From the cell containing the given text, extract its center point as (x, y) coordinate. 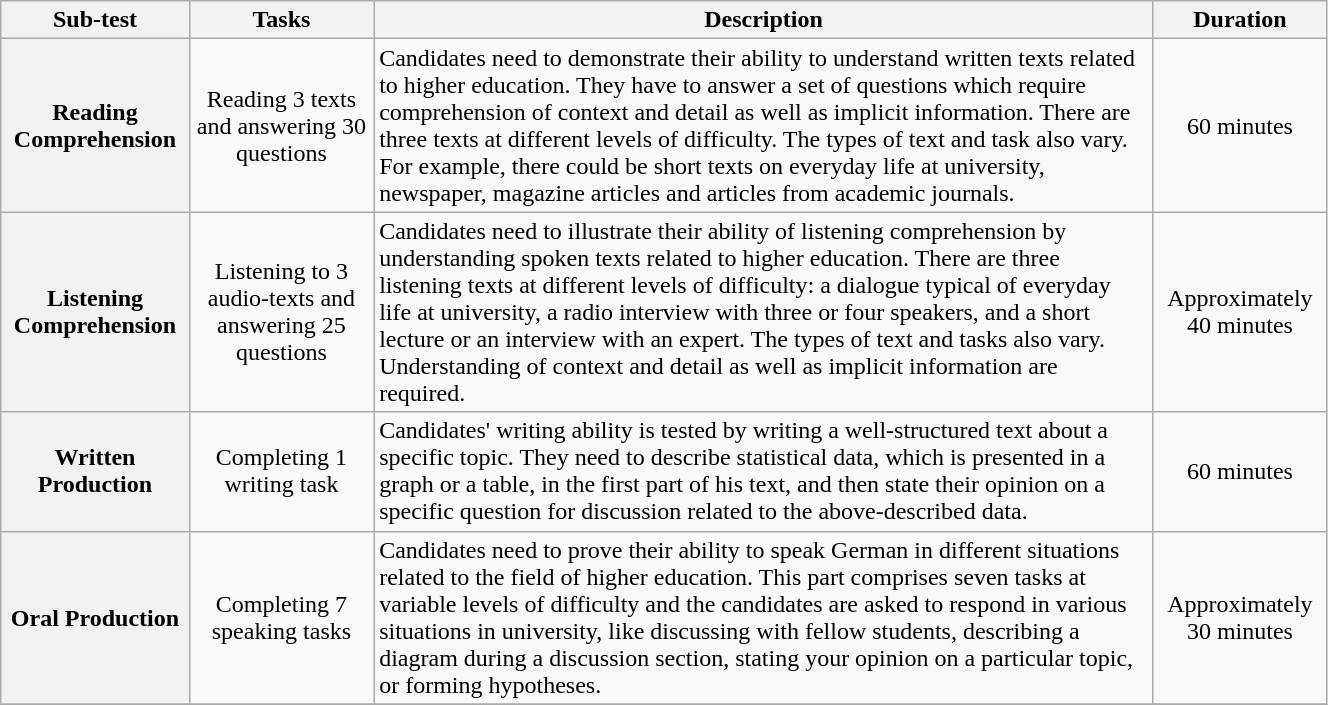
Oral Production (95, 618)
Reading Comprehension (95, 126)
Completing 7 speaking tasks (281, 618)
Listening to 3 audio-texts and answering 25 questions (281, 312)
Approximately 40 minutes (1240, 312)
Reading 3 texts and answering 30 questions (281, 126)
Sub-test (95, 20)
Approximately 30 minutes (1240, 618)
Description (764, 20)
Tasks (281, 20)
Duration (1240, 20)
Listening Comprehension (95, 312)
Written Production (95, 472)
Completing 1 writing task (281, 472)
